Locate the cell with the specified text and output its (x, y) center coordinate. 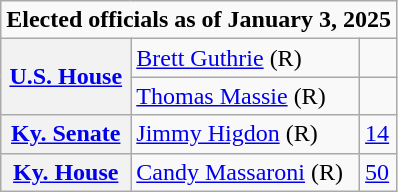
Brett Guthrie (R) (246, 58)
U.S. House (66, 77)
50 (378, 172)
Thomas Massie (R) (246, 96)
Elected officials as of January 3, 2025 (199, 20)
Candy Massaroni (R) (246, 172)
14 (378, 134)
Jimmy Higdon (R) (246, 134)
Ky. House (66, 172)
Ky. Senate (66, 134)
